For the text-containing cell, return its midpoint in (X, Y) coordinate format. 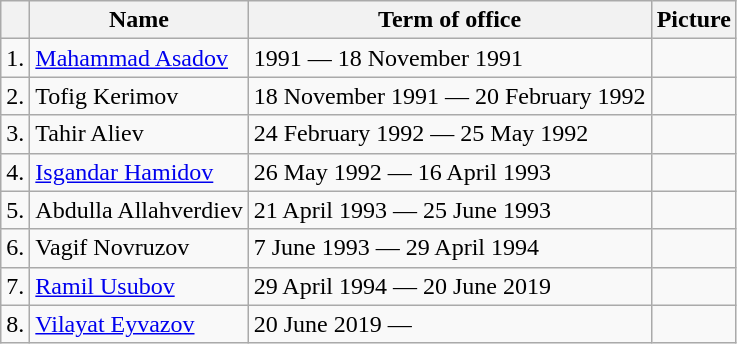
Tofig Kerimov (139, 96)
Name (139, 20)
Vilayat Eyvazov (139, 324)
Vagif Novruzov (139, 248)
Tahir Aliev (139, 134)
2. (16, 96)
6. (16, 248)
7 June 1993 — 29 April 1994 (450, 248)
21 April 1993 — 25 June 1993 (450, 210)
1991 — 18 November 1991 (450, 58)
26 May 1992 — 16 April 1993 (450, 172)
29 April 1994 — 20 June 2019 (450, 286)
4. (16, 172)
5. (16, 210)
Term of office (450, 20)
Isgandar Hamidov (139, 172)
3. (16, 134)
20 June 2019 — (450, 324)
Abdulla Allahverdiev (139, 210)
8. (16, 324)
7. (16, 286)
24 February 1992 — 25 May 1992 (450, 134)
18 November 1991 — 20 February 1992 (450, 96)
Ramil Usubov (139, 286)
1. (16, 58)
Mahammad Asadov (139, 58)
Picture (694, 20)
